Capture the cell that displays the provided text and extract its [X, Y] central coordinate. 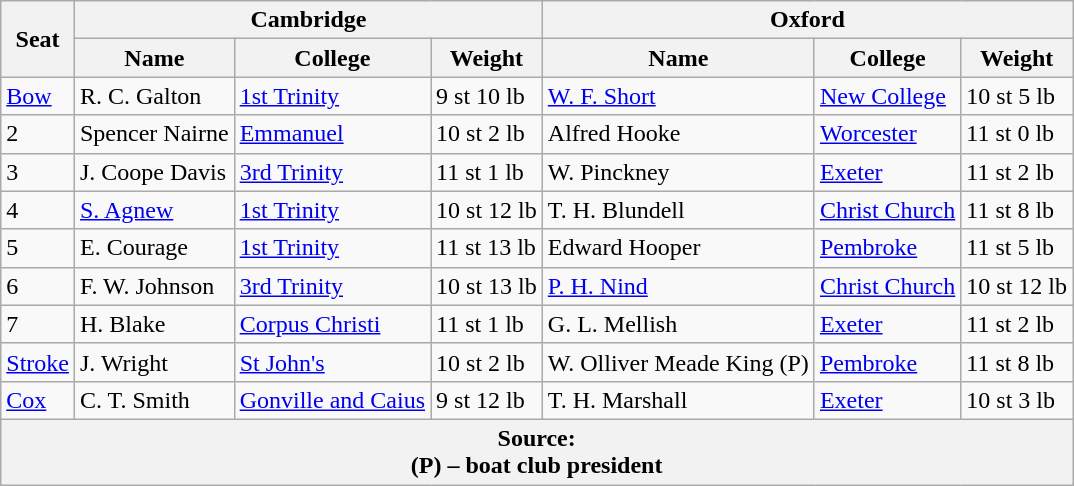
7 [38, 324]
Corpus Christi [332, 324]
G. L. Mellish [678, 324]
S. Agnew [154, 210]
Alfred Hooke [678, 134]
T. H. Blundell [678, 210]
Oxford [807, 20]
F. W. Johnson [154, 286]
H. Blake [154, 324]
Bow [38, 96]
Emmanuel [332, 134]
J. Coope Davis [154, 172]
11 st 13 lb [487, 248]
Edward Hooper [678, 248]
3 [38, 172]
11 st 5 lb [1017, 248]
Worcester [887, 134]
9 st 12 lb [487, 400]
W. Pinckney [678, 172]
Stroke [38, 362]
R. C. Galton [154, 96]
10 st 3 lb [1017, 400]
2 [38, 134]
Gonville and Caius [332, 400]
St John's [332, 362]
New College [887, 96]
9 st 10 lb [487, 96]
Seat [38, 39]
T. H. Marshall [678, 400]
11 st 0 lb [1017, 134]
P. H. Nind [678, 286]
C. T. Smith [154, 400]
W. F. Short [678, 96]
J. Wright [154, 362]
10 st 5 lb [1017, 96]
10 st 13 lb [487, 286]
E. Courage [154, 248]
Source:(P) – boat club president [537, 452]
Cox [38, 400]
Spencer Nairne [154, 134]
5 [38, 248]
6 [38, 286]
Cambridge [308, 20]
4 [38, 210]
W. Olliver Meade King (P) [678, 362]
